For the text-containing cell, return its midpoint in [X, Y] coordinate format. 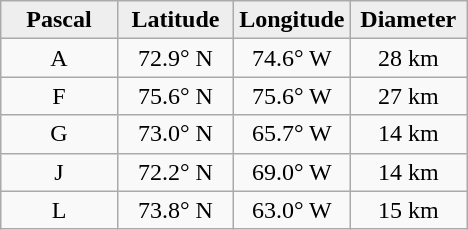
A [59, 58]
L [59, 210]
F [59, 96]
Longitude [292, 20]
69.0° W [292, 172]
72.9° N [175, 58]
74.6° W [292, 58]
75.6° W [292, 96]
Pascal [59, 20]
73.8° N [175, 210]
63.0° W [292, 210]
J [59, 172]
G [59, 134]
73.0° N [175, 134]
75.6° N [175, 96]
28 km [408, 58]
Latitude [175, 20]
72.2° N [175, 172]
Diameter [408, 20]
65.7° W [292, 134]
15 km [408, 210]
27 km [408, 96]
